Pinpoint the cell where the given text exists, returning its [x, y] midpoint coordinate. 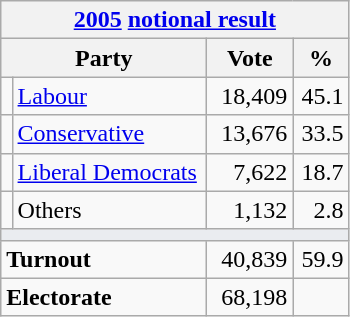
Electorate [104, 297]
59.9 [321, 259]
Party [104, 58]
18,409 [250, 96]
68,198 [250, 297]
2005 notional result [175, 20]
2.8 [321, 210]
45.1 [321, 96]
Labour [110, 96]
40,839 [250, 259]
33.5 [321, 134]
13,676 [250, 134]
1,132 [250, 210]
Conservative [110, 134]
Vote [250, 58]
Liberal Democrats [110, 172]
% [321, 58]
Turnout [104, 259]
Others [110, 210]
7,622 [250, 172]
18.7 [321, 172]
